Capture the cell that displays the provided text and extract its [X, Y] central coordinate. 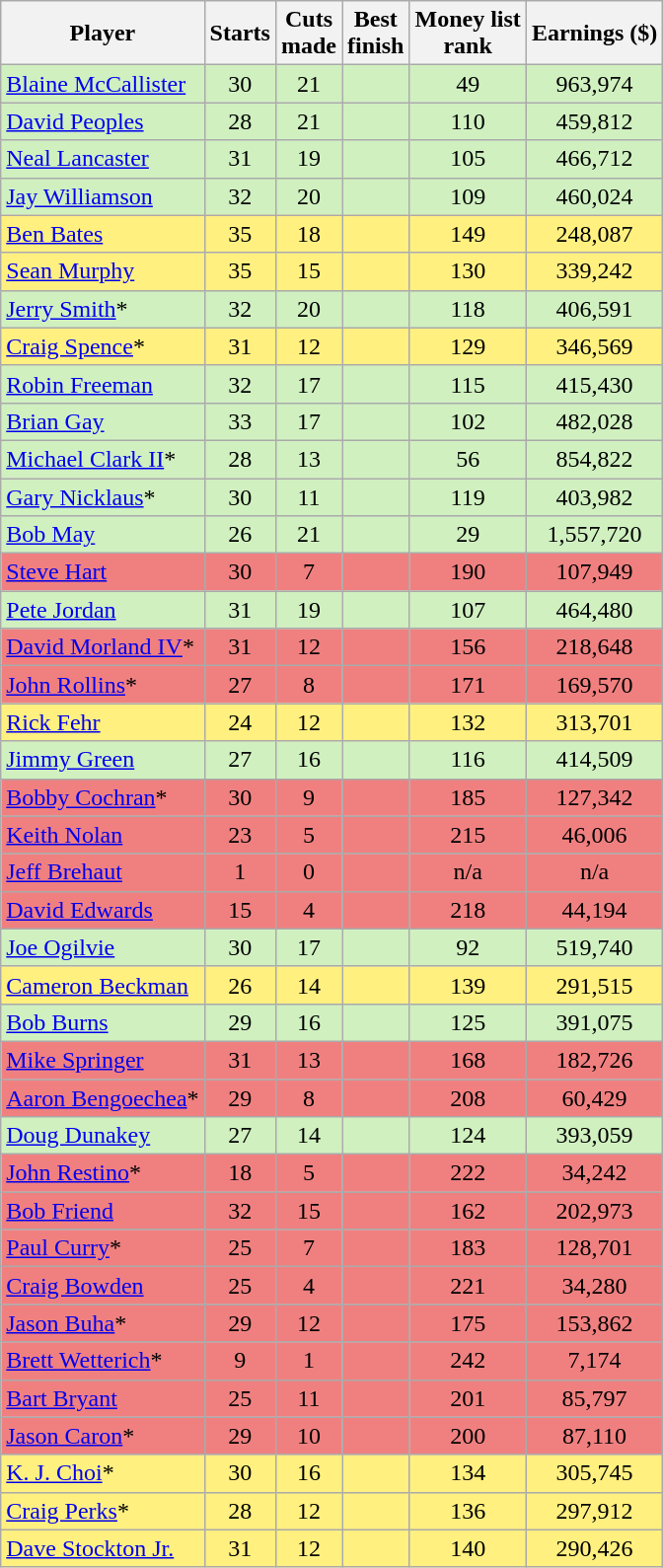
102 [468, 421]
Gary Nicklaus* [103, 496]
Brian Gay [103, 421]
87,110 [594, 1436]
David Morland IV* [103, 647]
Jimmy Green [103, 760]
109 [468, 196]
854,822 [594, 459]
K. J. Choi* [103, 1473]
Jason Buha* [103, 1323]
Jay Williamson [103, 196]
Bob May [103, 535]
169,570 [594, 685]
291,515 [594, 985]
460,024 [594, 196]
119 [468, 496]
1,557,720 [594, 535]
403,982 [594, 496]
Starts [240, 34]
Michael Clark II* [103, 459]
222 [468, 1173]
44,194 [594, 910]
0 [308, 872]
Rick Fehr [103, 722]
190 [468, 572]
Keith Nolan [103, 835]
49 [468, 84]
124 [468, 1136]
Craig Spence* [103, 346]
85,797 [594, 1398]
466,712 [594, 159]
Sean Murphy [103, 271]
Jason Caron* [103, 1436]
Earnings ($) [594, 34]
182,726 [594, 1060]
415,430 [594, 384]
393,059 [594, 1136]
218,648 [594, 647]
128,701 [594, 1248]
Bob Burns [103, 1022]
414,509 [594, 760]
107,949 [594, 572]
248,087 [594, 234]
105 [468, 159]
24 [240, 722]
7,174 [594, 1361]
Bob Friend [103, 1211]
115 [468, 384]
464,480 [594, 610]
116 [468, 760]
162 [468, 1211]
Steve Hart [103, 572]
218 [468, 910]
125 [468, 1022]
175 [468, 1323]
459,812 [594, 121]
Cameron Beckman [103, 985]
Money listrank [468, 34]
Aaron Bengoechea* [103, 1098]
Mike Springer [103, 1060]
221 [468, 1286]
Ben Bates [103, 234]
10 [308, 1436]
Pete Jordan [103, 610]
183 [468, 1248]
Neal Lancaster [103, 159]
Dave Stockton Jr. [103, 1548]
Joe Ogilvie [103, 947]
56 [468, 459]
Robin Freeman [103, 384]
132 [468, 722]
290,426 [594, 1548]
129 [468, 346]
Brett Wetterich* [103, 1361]
John Restino* [103, 1173]
482,028 [594, 421]
156 [468, 647]
313,701 [594, 722]
149 [468, 234]
Bart Bryant [103, 1398]
Craig Bowden [103, 1286]
391,075 [594, 1022]
Cutsmade [308, 34]
153,862 [594, 1323]
John Rollins* [103, 685]
297,912 [594, 1511]
David Edwards [103, 910]
Bobby Cochran* [103, 797]
305,745 [594, 1473]
34,242 [594, 1173]
130 [468, 271]
34,280 [594, 1286]
David Peoples [103, 121]
Jeff Brehaut [103, 872]
Jerry Smith* [103, 309]
110 [468, 121]
46,006 [594, 835]
406,591 [594, 309]
339,242 [594, 271]
136 [468, 1511]
33 [240, 421]
201 [468, 1398]
346,569 [594, 346]
Player [103, 34]
208 [468, 1098]
134 [468, 1473]
171 [468, 685]
185 [468, 797]
92 [468, 947]
60,429 [594, 1098]
Bestfinish [376, 34]
Blaine McCallister [103, 84]
202,973 [594, 1211]
Doug Dunakey [103, 1136]
127,342 [594, 797]
215 [468, 835]
107 [468, 610]
23 [240, 835]
168 [468, 1060]
139 [468, 985]
200 [468, 1436]
519,740 [594, 947]
242 [468, 1361]
963,974 [594, 84]
Craig Perks* [103, 1511]
Paul Curry* [103, 1248]
140 [468, 1548]
118 [468, 309]
